Output the (x, y) coordinate of the center of the cell containing the given text.  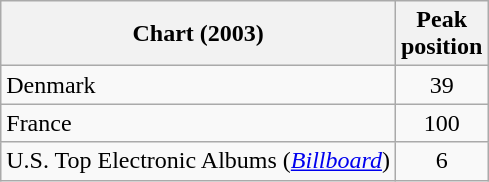
France (198, 123)
100 (441, 123)
6 (441, 161)
39 (441, 85)
Denmark (198, 85)
U.S. Top Electronic Albums (Billboard) (198, 161)
Peakposition (441, 34)
Chart (2003) (198, 34)
